Pinpoint the cell where the given text exists, returning its (x, y) midpoint coordinate. 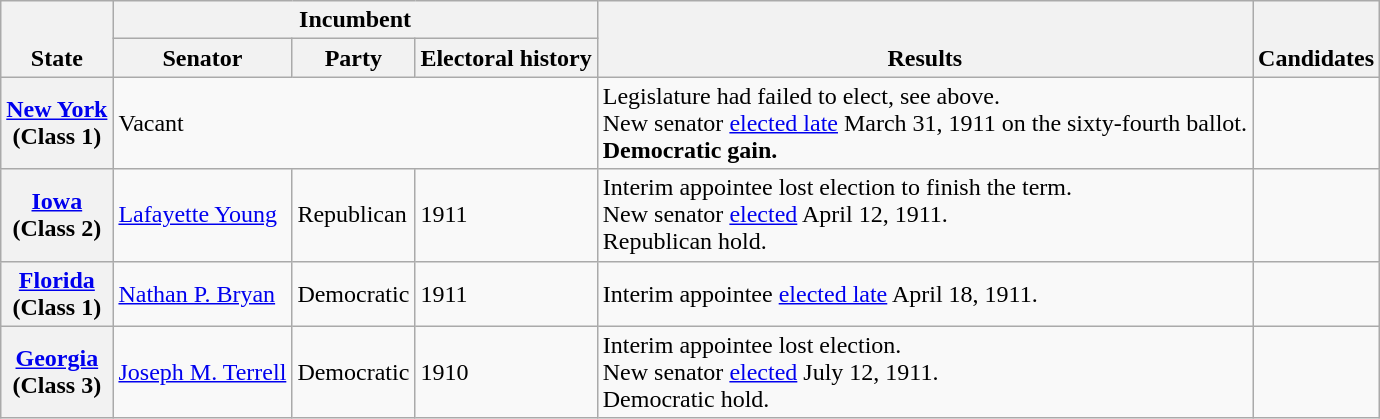
Georgia(Class 3) (57, 372)
1910 (506, 372)
Nathan P. Bryan (202, 294)
Republican (354, 215)
Interim appointee lost election.New senator elected July 12, 1911.Democratic hold. (924, 372)
Lafayette Young (202, 215)
Senator (202, 58)
Candidates (1316, 39)
Legislature had failed to elect, see above.New senator elected late March 31, 1911 on the sixty-fourth ballot.Democratic gain. (924, 123)
Iowa(Class 2) (57, 215)
Incumbent (355, 20)
New York(Class 1) (57, 123)
Electoral history (506, 58)
State (57, 39)
Joseph M. Terrell (202, 372)
Florida(Class 1) (57, 294)
Interim appointee lost election to finish the term.New senator elected April 12, 1911.Republican hold. (924, 215)
Results (924, 39)
Interim appointee elected late April 18, 1911. (924, 294)
Vacant (355, 123)
Party (354, 58)
